Capture the cell that displays the provided text and extract its (X, Y) central coordinate. 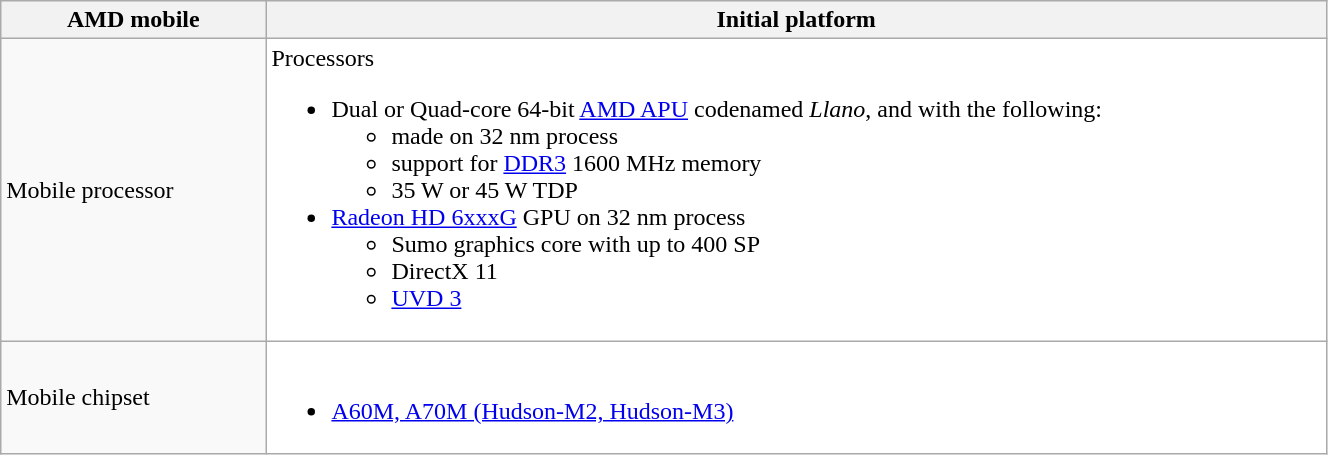
Mobile processor (134, 190)
Mobile chipset (134, 398)
AMD mobile (134, 20)
Initial platform (796, 20)
A60M, A70M (Hudson-M2, Hudson-M3) (796, 398)
